Search for the cell housing the specified text and yield its (X, Y) center coordinate. 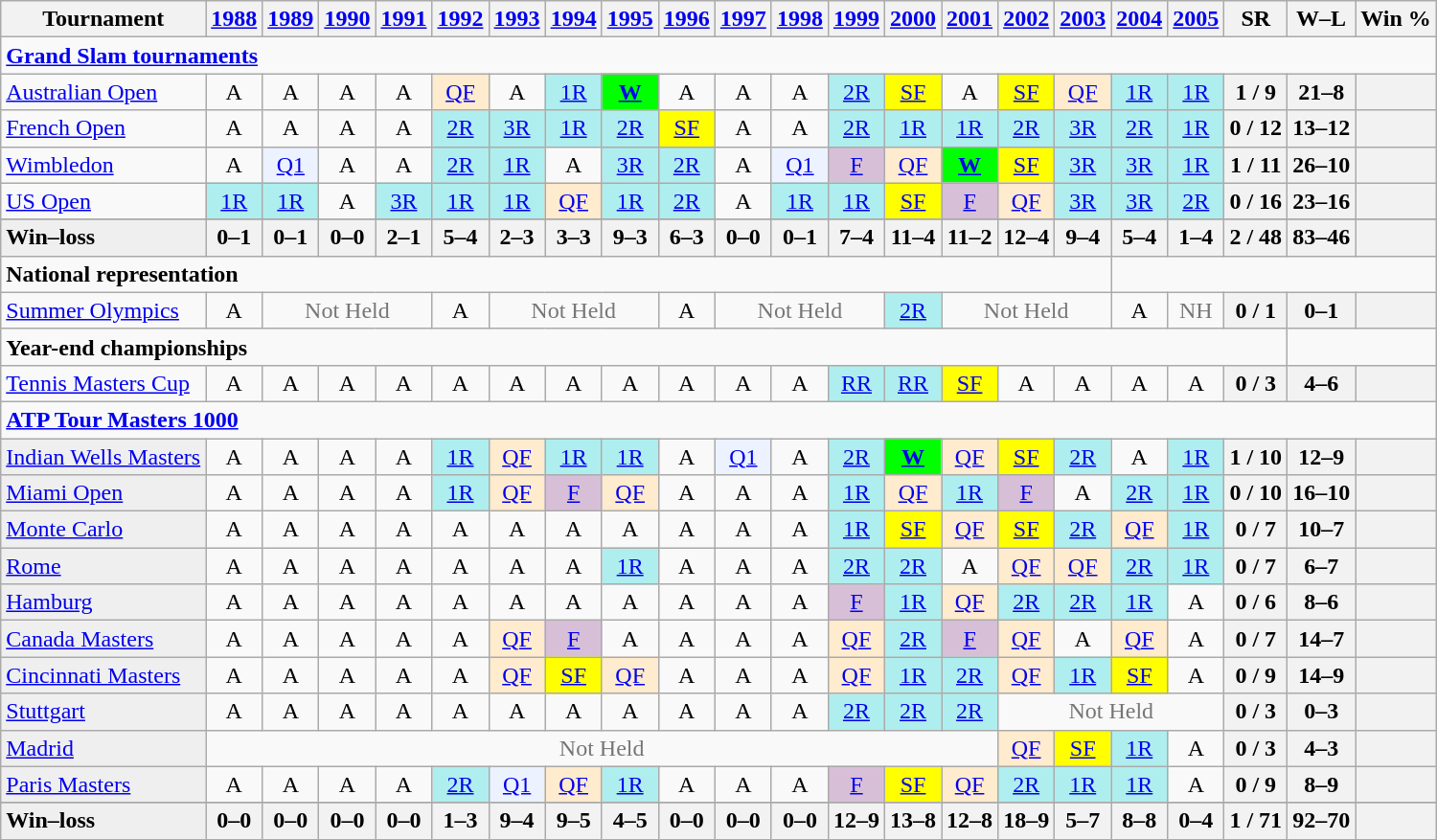
Cincinnati Masters (103, 675)
Hamburg (103, 602)
ATP Tour Masters 1000 (718, 420)
9–3 (630, 238)
8–8 (1140, 821)
Australian Open (103, 92)
0 / 16 (1256, 201)
2003 (1083, 19)
21–8 (1322, 92)
6–3 (686, 238)
92–70 (1322, 821)
0 / 10 (1256, 493)
Paris Masters (103, 784)
14–9 (1322, 675)
Stuttgart (103, 712)
0–4 (1196, 821)
SR (1256, 19)
10–7 (1322, 530)
2001 (969, 19)
13–8 (912, 821)
83–46 (1322, 238)
Madrid (103, 748)
4–5 (630, 821)
4–6 (1322, 383)
26–10 (1322, 165)
1–4 (1196, 238)
2004 (1140, 19)
1997 (743, 19)
Tennis Masters Cup (103, 383)
Wimbledon (103, 165)
1992 (460, 19)
NH (1196, 310)
1991 (404, 19)
1990 (347, 19)
1 / 10 (1256, 457)
4–3 (1322, 748)
0 / 12 (1256, 128)
0–3 (1322, 712)
0 / 1 (1256, 310)
1988 (234, 19)
Indian Wells Masters (103, 457)
12–8 (969, 821)
Miami Open (103, 493)
23–16 (1322, 201)
1999 (856, 19)
11–2 (969, 238)
1 / 9 (1256, 92)
US Open (103, 201)
1989 (291, 19)
8–6 (1322, 602)
2 / 48 (1256, 238)
5–7 (1083, 821)
18–9 (1027, 821)
6–7 (1322, 566)
9–5 (573, 821)
13–12 (1322, 128)
1 / 71 (1256, 821)
2002 (1027, 19)
Tournament (103, 19)
12–4 (1027, 238)
7–4 (856, 238)
16–10 (1322, 493)
2–3 (517, 238)
Summer Olympics (103, 310)
2000 (912, 19)
Win % (1397, 19)
1–3 (460, 821)
1993 (517, 19)
2005 (1196, 19)
Grand Slam tournaments (718, 56)
8–9 (1322, 784)
1994 (573, 19)
1995 (630, 19)
0 / 6 (1256, 602)
Canada Masters (103, 639)
Rome (103, 566)
National representation (556, 274)
1 / 11 (1256, 165)
French Open (103, 128)
2–1 (404, 238)
W–L (1322, 19)
3–3 (573, 238)
Year-end championships (644, 347)
1996 (686, 19)
14–7 (1322, 639)
Monte Carlo (103, 530)
11–4 (912, 238)
1998 (799, 19)
